Locate the cell with the specified text and output its [x, y] center coordinate. 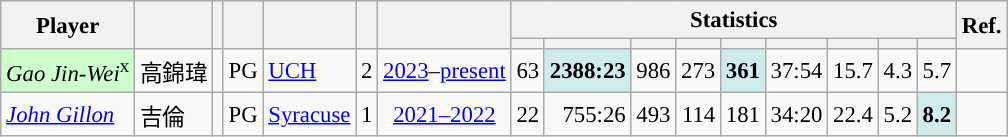
高錦瑋 [174, 71]
2021–2022 [444, 115]
2388:23 [588, 71]
Statistics [734, 20]
Gao Jin-Weix [68, 71]
986 [654, 71]
755:26 [588, 115]
493 [654, 115]
273 [698, 71]
37:54 [796, 71]
John Gillon [68, 115]
2023–present [444, 71]
Player [68, 25]
吉倫 [174, 115]
181 [744, 115]
5.2 [898, 115]
5.7 [936, 71]
Syracuse [310, 115]
22.4 [853, 115]
114 [698, 115]
1 [367, 115]
15.7 [853, 71]
4.3 [898, 71]
2 [367, 71]
UCH [310, 71]
Ref. [981, 25]
34:20 [796, 115]
63 [528, 71]
22 [528, 115]
8.2 [936, 115]
361 [744, 71]
